Determine the [X, Y] coordinate at the center of the cell enclosing the given text.  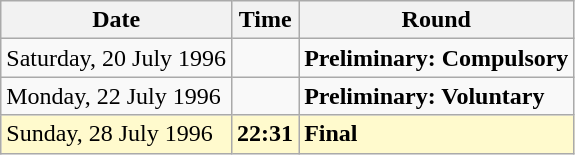
Preliminary: Compulsory [436, 58]
Preliminary: Voluntary [436, 96]
Saturday, 20 July 1996 [116, 58]
Date [116, 20]
Sunday, 28 July 1996 [116, 134]
22:31 [266, 134]
Time [266, 20]
Final [436, 134]
Round [436, 20]
Monday, 22 July 1996 [116, 96]
